Find where the given text appears and provide that cell's center as (X, Y) coordinate. 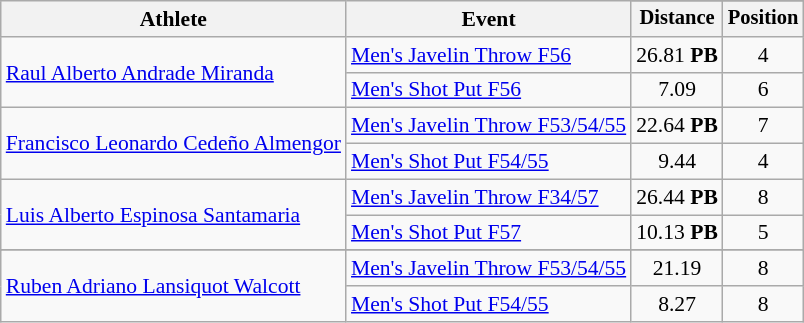
6 (763, 90)
Event (488, 19)
21.19 (677, 269)
5 (763, 233)
9.44 (677, 162)
Men's Shot Put F57 (488, 233)
7 (763, 126)
Francisco Leonardo Cedeño Almengor (174, 144)
Raul Alberto Andrade Miranda (174, 72)
Men's Javelin Throw F56 (488, 55)
Men's Javelin Throw F34/57 (488, 197)
22.64 PB (677, 126)
Athlete (174, 19)
Men's Shot Put F56 (488, 90)
Ruben Adriano Lansiquot Walcott (174, 286)
10.13 PB (677, 233)
8.27 (677, 304)
7.09 (677, 90)
26.81 PB (677, 55)
Position (763, 19)
Luis Alberto Espinosa Santamaria (174, 214)
26.44 PB (677, 197)
Distance (677, 19)
